Return the [X, Y] coordinate for the center point of the cell that contains the specified text.  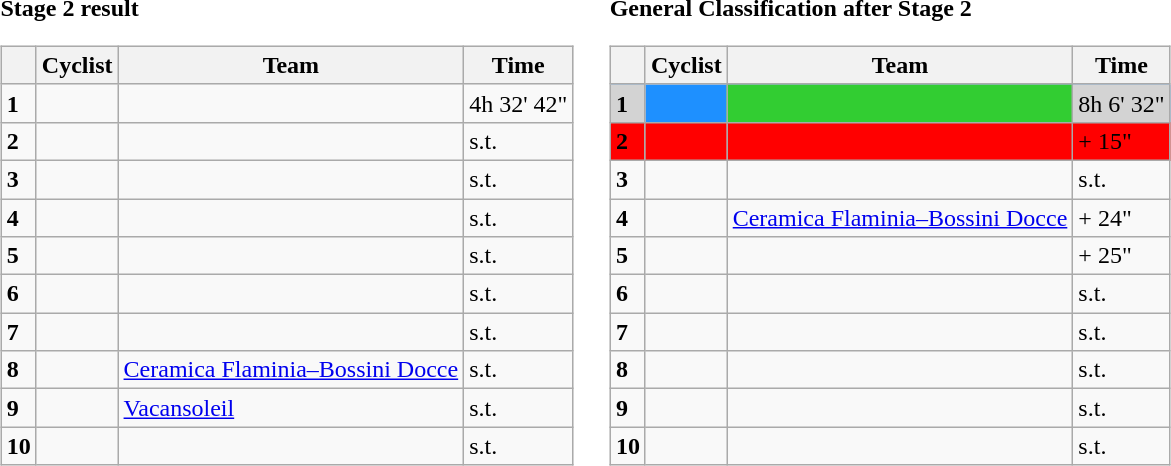
8h 6' 32" [1122, 103]
+ 24" [1122, 217]
4h 32' 42" [518, 103]
+ 15" [1122, 141]
Vacansoleil [291, 408]
+ 25" [1122, 256]
